Scan for the cell matching the given text and deliver its (x, y) coordinate at center. 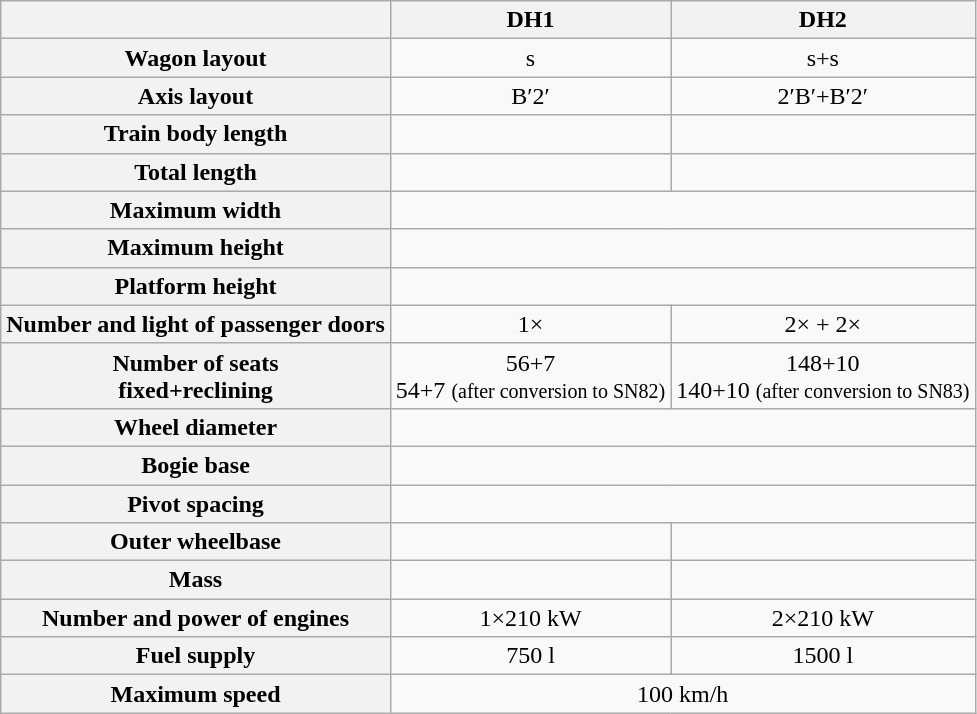
Axis layout (196, 96)
Train body length (196, 134)
750 l (530, 656)
148+10140+10 (after conversion to SN83) (823, 376)
Number of seatsfixed+reclining (196, 376)
2× + 2× (823, 324)
s (530, 58)
100 km/h (682, 694)
DH1 (530, 20)
DH2 (823, 20)
Maximum speed (196, 694)
Fuel supply (196, 656)
1× (530, 324)
Wheel diameter (196, 427)
Mass (196, 580)
s+s (823, 58)
1×210 kW (530, 618)
56+754+7 (after conversion to SN82) (530, 376)
Number and power of engines (196, 618)
Platform height (196, 286)
2×210 kW (823, 618)
Bogie base (196, 465)
Pivot spacing (196, 503)
Total length (196, 172)
Maximum height (196, 248)
Number and light of passenger doors (196, 324)
Outer wheelbase (196, 542)
B′2′ (530, 96)
2′B′+B′2′ (823, 96)
1500 l (823, 656)
Maximum width (196, 210)
Wagon layout (196, 58)
